For the text-containing cell, return its midpoint in (X, Y) coordinate format. 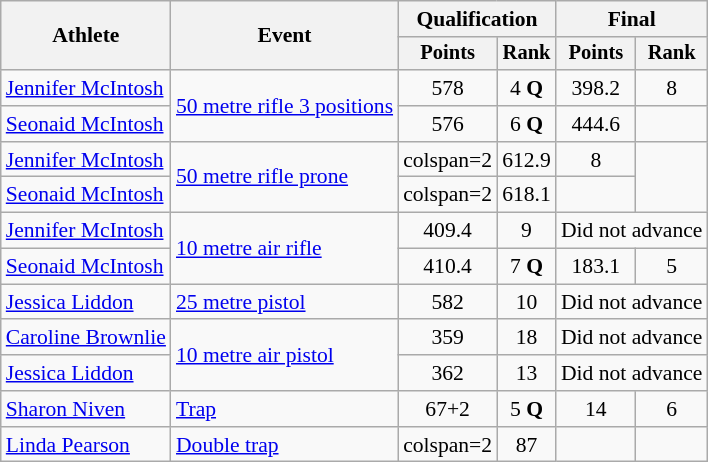
582 (448, 302)
Qualification (477, 19)
9 (526, 231)
13 (526, 373)
50 metre rifle 3 positions (284, 106)
5 Q (526, 409)
14 (596, 409)
50 metre rifle prone (284, 178)
67+2 (448, 409)
Sharon Niven (86, 409)
6 Q (526, 124)
359 (448, 338)
Trap (284, 409)
18 (526, 338)
618.1 (526, 195)
409.4 (448, 231)
444.6 (596, 124)
5 (672, 267)
4 Q (526, 88)
362 (448, 373)
410.4 (448, 267)
10 metre air rifle (284, 248)
183.1 (596, 267)
Athlete (86, 36)
Event (284, 36)
10 (526, 302)
612.9 (526, 160)
Final (632, 19)
398.2 (596, 88)
25 metre pistol (284, 302)
Caroline Brownlie (86, 338)
10 metre air pistol (284, 356)
576 (448, 124)
7 Q (526, 267)
6 (672, 409)
578 (448, 88)
